From the cell containing the given text, extract its center point as (X, Y) coordinate. 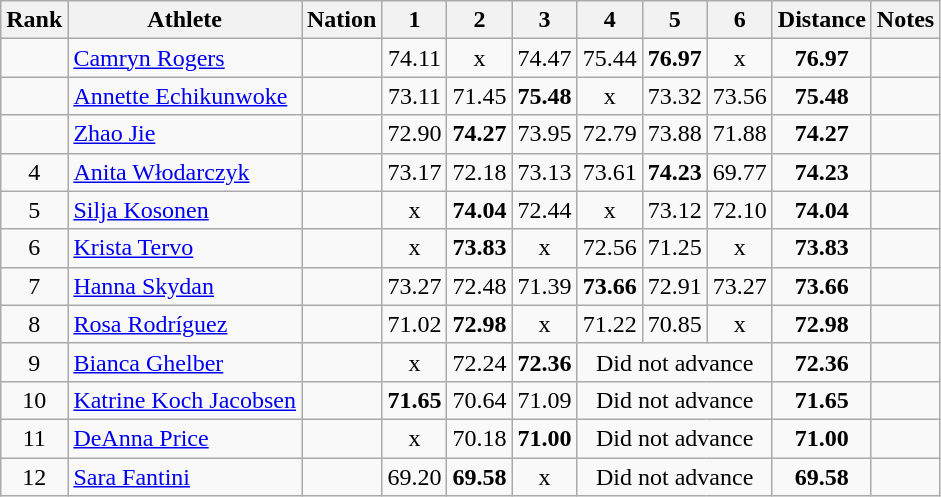
71.09 (544, 400)
70.85 (674, 324)
69.77 (740, 172)
Katrine Koch Jacobsen (185, 400)
73.32 (674, 96)
7 (34, 286)
73.61 (610, 172)
Bianca Ghelber (185, 362)
72.44 (544, 210)
72.48 (480, 286)
72.10 (740, 210)
Rank (34, 20)
Camryn Rogers (185, 58)
72.18 (480, 172)
2 (480, 20)
73.95 (544, 134)
73.56 (740, 96)
71.45 (480, 96)
74.47 (544, 58)
Rosa Rodríguez (185, 324)
73.12 (674, 210)
3 (544, 20)
71.88 (740, 134)
73.88 (674, 134)
10 (34, 400)
72.24 (480, 362)
Hanna Skydan (185, 286)
72.90 (414, 134)
Athlete (185, 20)
72.91 (674, 286)
70.18 (480, 438)
72.79 (610, 134)
71.22 (610, 324)
11 (34, 438)
Zhao Jie (185, 134)
69.20 (414, 477)
Krista Tervo (185, 248)
74.11 (414, 58)
71.39 (544, 286)
71.02 (414, 324)
9 (34, 362)
Nation (342, 20)
Silja Kosonen (185, 210)
70.64 (480, 400)
71.25 (674, 248)
Notes (905, 20)
1 (414, 20)
73.11 (414, 96)
12 (34, 477)
8 (34, 324)
73.17 (414, 172)
Distance (822, 20)
73.13 (544, 172)
DeAnna Price (185, 438)
Annette Echikunwoke (185, 96)
Anita Włodarczyk (185, 172)
75.44 (610, 58)
72.56 (610, 248)
Sara Fantini (185, 477)
